Extract the (X, Y) coordinate from the center of the cell holding the provided text.  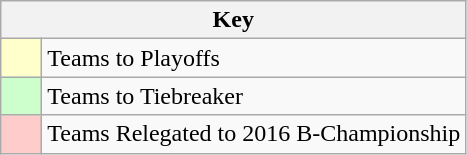
Key (234, 20)
Teams to Tiebreaker (254, 96)
Teams Relegated to 2016 B-Championship (254, 134)
Teams to Playoffs (254, 58)
